Extract the (x, y) coordinate from the center of the cell holding the provided text.  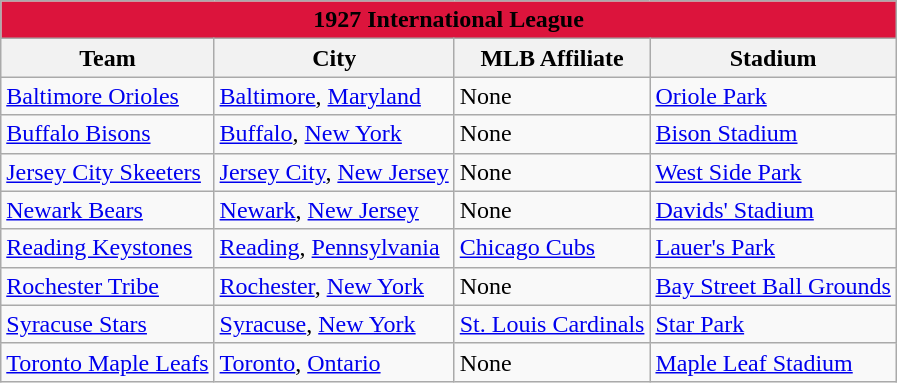
Syracuse, New York (334, 324)
Rochester, New York (334, 286)
Star Park (773, 324)
Newark, New Jersey (334, 210)
Syracuse Stars (108, 324)
Rochester Tribe (108, 286)
Bay Street Ball Grounds (773, 286)
Buffalo Bisons (108, 134)
Buffalo, New York (334, 134)
Toronto, Ontario (334, 362)
Lauer's Park (773, 248)
Reading Keystones (108, 248)
Chicago Cubs (552, 248)
Reading, Pennsylvania (334, 248)
Baltimore, Maryland (334, 96)
Newark Bears (108, 210)
MLB Affiliate (552, 58)
City (334, 58)
Jersey City Skeeters (108, 172)
Baltimore Orioles (108, 96)
Bison Stadium (773, 134)
Stadium (773, 58)
St. Louis Cardinals (552, 324)
Toronto Maple Leafs (108, 362)
Oriole Park (773, 96)
1927 International League (449, 20)
Jersey City, New Jersey (334, 172)
Team (108, 58)
Maple Leaf Stadium (773, 362)
Davids' Stadium (773, 210)
West Side Park (773, 172)
